Pinpoint the cell where the given text exists, returning its (x, y) midpoint coordinate. 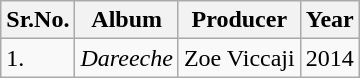
1. (38, 58)
Album (126, 20)
Dareeche (126, 58)
Year (330, 20)
Zoe Viccaji (239, 58)
Sr.No. (38, 20)
Producer (239, 20)
2014 (330, 58)
